Provide the [x, y] coordinate of the cell's center where the given text is located.  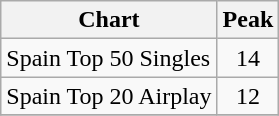
12 [248, 96]
Chart [109, 20]
Spain Top 20 Airplay [109, 96]
14 [248, 58]
Peak [248, 20]
Spain Top 50 Singles [109, 58]
